Pinpoint the cell where the given text exists, returning its [x, y] midpoint coordinate. 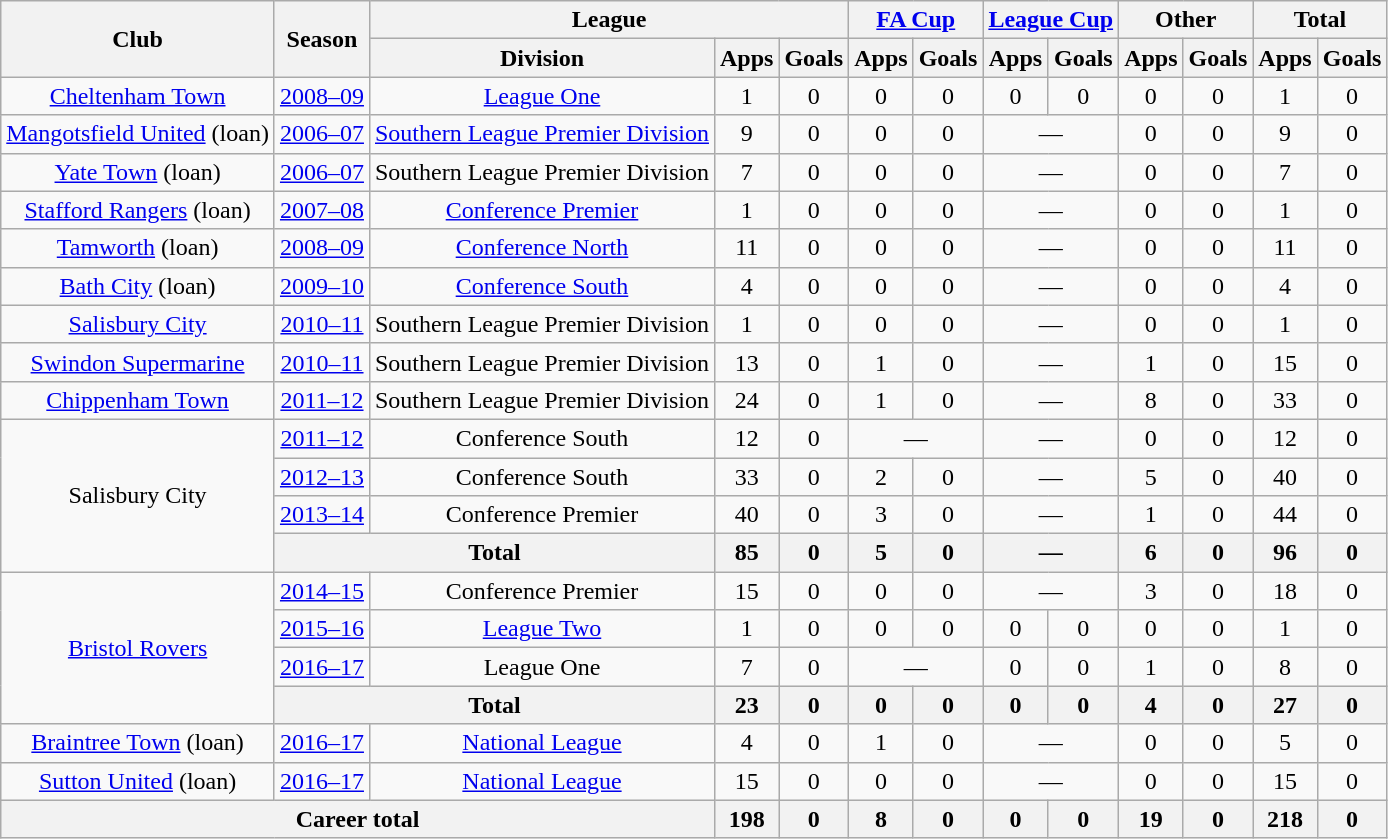
23 [746, 705]
Division [542, 58]
Club [138, 39]
Cheltenham Town [138, 96]
Other [1186, 20]
24 [746, 400]
218 [1285, 819]
Sutton United (loan) [138, 781]
85 [746, 553]
FA Cup [916, 20]
Mangotsfield United (loan) [138, 134]
Stafford Rangers (loan) [138, 210]
96 [1285, 553]
Bath City (loan) [138, 286]
2007–08 [322, 210]
League Cup [1051, 20]
Bristol Rovers [138, 648]
2009–10 [322, 286]
Conference North [542, 248]
Season [322, 39]
19 [1151, 819]
2 [881, 477]
Chippenham Town [138, 400]
198 [746, 819]
6 [1151, 553]
13 [746, 362]
27 [1285, 705]
44 [1285, 515]
League [608, 20]
2013–14 [322, 515]
2014–15 [322, 591]
Yate Town (loan) [138, 172]
Swindon Supermarine [138, 362]
2012–13 [322, 477]
Career total [358, 819]
Tamworth (loan) [138, 248]
Braintree Town (loan) [138, 743]
18 [1285, 591]
2015–16 [322, 629]
League Two [542, 629]
